Detect which cell encompasses the target text, then output its (x, y) center coordinate. 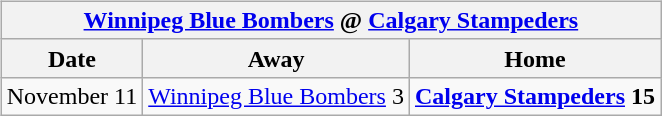
Calgary Stampeders 15 (534, 96)
Winnipeg Blue Bombers @ Calgary Stampeders (330, 20)
Winnipeg Blue Bombers 3 (276, 96)
November 11 (72, 96)
Home (534, 58)
Date (72, 58)
Away (276, 58)
